Pinpoint the cell where the given text exists, returning its (x, y) midpoint coordinate. 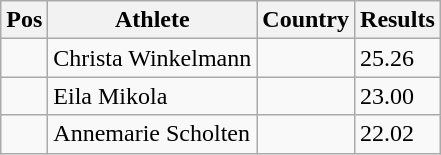
Athlete (152, 20)
22.02 (398, 134)
Annemarie Scholten (152, 134)
23.00 (398, 96)
Country (306, 20)
25.26 (398, 58)
Results (398, 20)
Eila Mikola (152, 96)
Christa Winkelmann (152, 58)
Pos (24, 20)
